Capture the cell that displays the provided text and extract its (x, y) central coordinate. 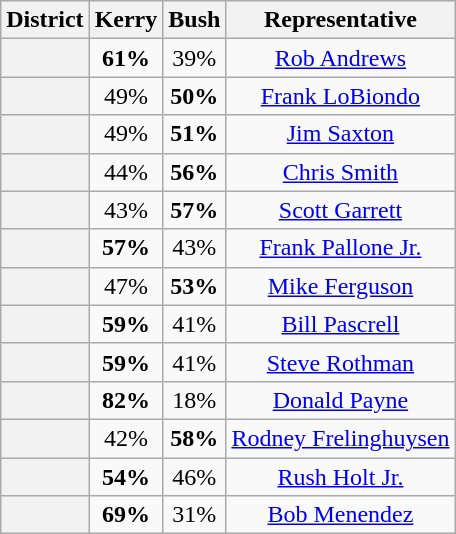
Representative (340, 20)
39% (194, 58)
56% (194, 172)
Bob Menendez (340, 515)
50% (194, 96)
District (45, 20)
Donald Payne (340, 400)
44% (126, 172)
Scott Garrett (340, 210)
Bill Pascrell (340, 324)
54% (126, 477)
58% (194, 438)
Chris Smith (340, 172)
Jim Saxton (340, 134)
69% (126, 515)
51% (194, 134)
61% (126, 58)
Rob Andrews (340, 58)
47% (126, 286)
Frank Pallone Jr. (340, 248)
Rodney Frelinghuysen (340, 438)
Rush Holt Jr. (340, 477)
42% (126, 438)
Bush (194, 20)
82% (126, 400)
31% (194, 515)
18% (194, 400)
Steve Rothman (340, 362)
Mike Ferguson (340, 286)
53% (194, 286)
46% (194, 477)
Frank LoBiondo (340, 96)
Kerry (126, 20)
